Locate the cell with the specified text and output its (X, Y) center coordinate. 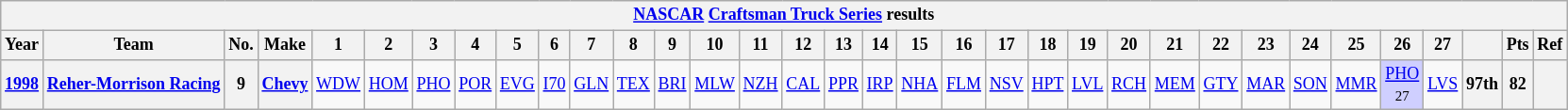
MAR (1266, 85)
Chevy (285, 85)
NSV (1006, 85)
82 (1517, 85)
2 (389, 45)
6 (555, 45)
POR (475, 85)
20 (1129, 45)
MLW (715, 85)
GLN (592, 85)
FLM (964, 85)
24 (1309, 45)
MEM (1175, 85)
26 (1402, 45)
23 (1266, 45)
NASCAR Craftsman Truck Series results (784, 15)
HOM (389, 85)
21 (1175, 45)
Ref (1550, 45)
17 (1006, 45)
16 (964, 45)
Make (285, 45)
PHO27 (1402, 85)
No. (242, 45)
TEX (634, 85)
HPT (1047, 85)
8 (634, 45)
1 (339, 45)
EVG (517, 85)
11 (760, 45)
25 (1357, 45)
1998 (23, 85)
CAL (804, 85)
NZH (760, 85)
22 (1221, 45)
10 (715, 45)
27 (1443, 45)
18 (1047, 45)
IRP (879, 85)
PPR (843, 85)
Year (23, 45)
12 (804, 45)
I70 (555, 85)
13 (843, 45)
Reher-Morrison Racing (133, 85)
15 (920, 45)
MMR (1357, 85)
19 (1088, 45)
PHO (434, 85)
97th (1483, 85)
WDW (339, 85)
5 (517, 45)
SON (1309, 85)
BRI (672, 85)
Pts (1517, 45)
LVL (1088, 85)
LVS (1443, 85)
4 (475, 45)
RCH (1129, 85)
GTY (1221, 85)
Team (133, 45)
NHA (920, 85)
14 (879, 45)
7 (592, 45)
3 (434, 45)
